Find where the given text appears and provide that cell's center as [X, Y] coordinate. 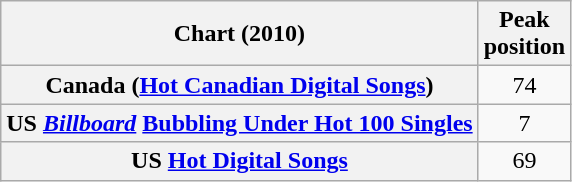
Canada (Hot Canadian Digital Songs) [240, 85]
Chart (2010) [240, 34]
US Billboard Bubbling Under Hot 100 Singles [240, 123]
69 [524, 161]
US Hot Digital Songs [240, 161]
74 [524, 85]
Peak position [524, 34]
7 [524, 123]
